Pinpoint the cell where the given text exists, returning its (X, Y) midpoint coordinate. 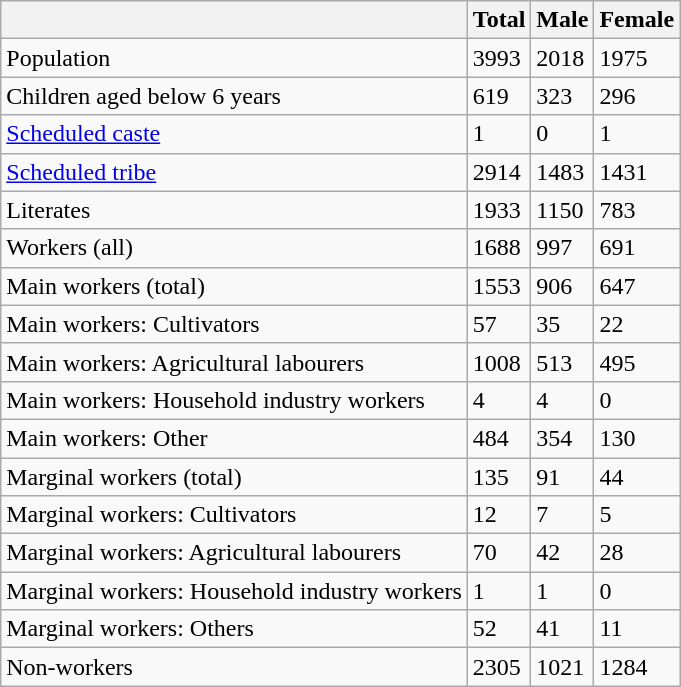
513 (562, 362)
11 (637, 629)
1483 (562, 172)
Main workers: Household industry workers (234, 400)
57 (499, 324)
Marginal workers: Others (234, 629)
997 (562, 248)
619 (499, 96)
Male (562, 20)
1553 (499, 286)
44 (637, 477)
691 (637, 248)
1975 (637, 58)
1008 (499, 362)
Marginal workers: Agricultural labourers (234, 553)
130 (637, 438)
Children aged below 6 years (234, 96)
5 (637, 515)
647 (637, 286)
1688 (499, 248)
906 (562, 286)
12 (499, 515)
7 (562, 515)
Total (499, 20)
1933 (499, 210)
Main workers (total) (234, 286)
Marginal workers: Cultivators (234, 515)
41 (562, 629)
Workers (all) (234, 248)
484 (499, 438)
2914 (499, 172)
Scheduled tribe (234, 172)
1150 (562, 210)
Literates (234, 210)
Main workers: Other (234, 438)
Population (234, 58)
783 (637, 210)
2305 (499, 667)
Female (637, 20)
91 (562, 477)
135 (499, 477)
1431 (637, 172)
Main workers: Agricultural labourers (234, 362)
1021 (562, 667)
Marginal workers: Household industry workers (234, 591)
52 (499, 629)
22 (637, 324)
35 (562, 324)
28 (637, 553)
Non-workers (234, 667)
1284 (637, 667)
495 (637, 362)
2018 (562, 58)
354 (562, 438)
42 (562, 553)
3993 (499, 58)
Scheduled caste (234, 134)
296 (637, 96)
Main workers: Cultivators (234, 324)
Marginal workers (total) (234, 477)
70 (499, 553)
323 (562, 96)
